Capture the cell that displays the provided text and extract its (x, y) central coordinate. 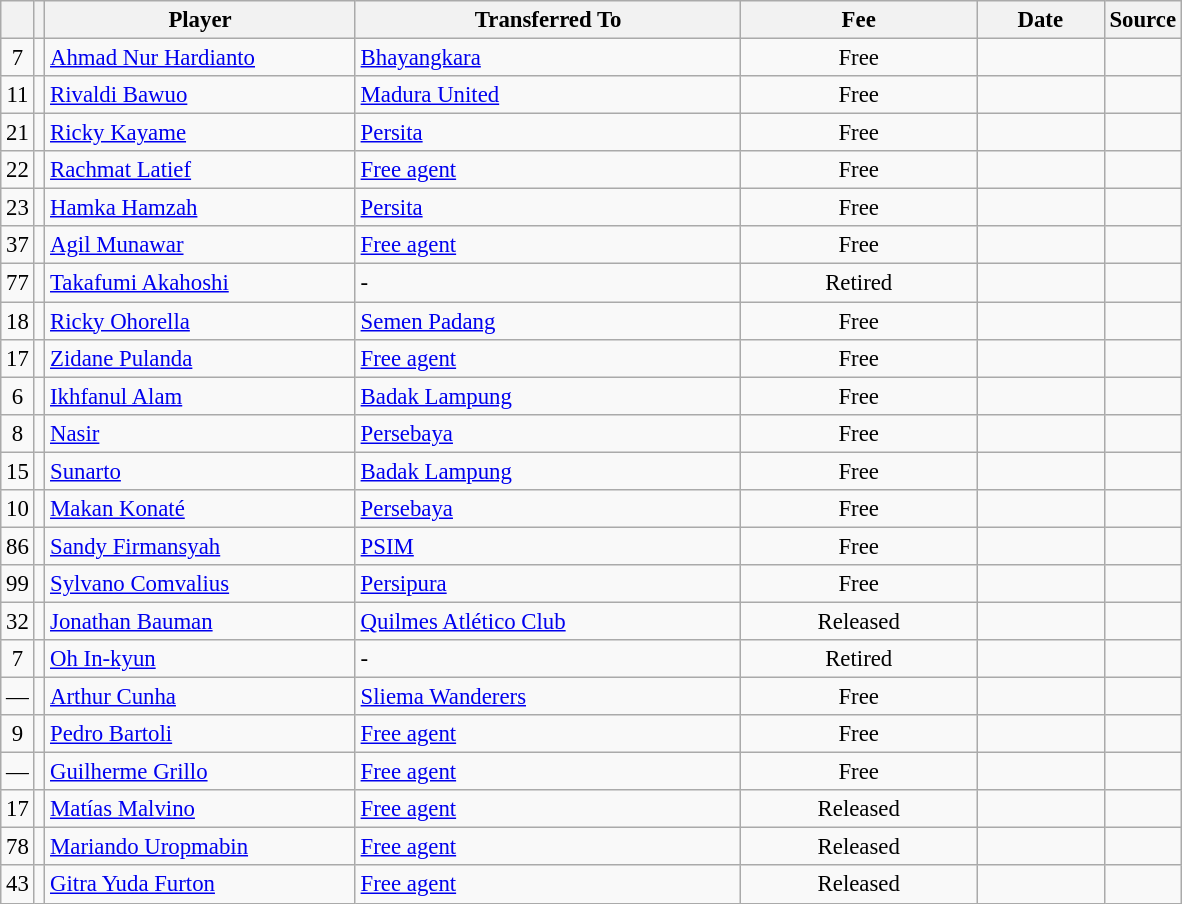
23 (18, 208)
Zidane Pulanda (200, 358)
Oh In-kyun (200, 659)
Gitra Yuda Furton (200, 885)
22 (18, 170)
Makan Konaté (200, 509)
6 (18, 396)
Sliema Wanderers (548, 697)
Pedro Bartoli (200, 734)
Ahmad Nur Hardianto (200, 58)
11 (18, 95)
Matías Malvino (200, 809)
Mariando Uropmabin (200, 847)
78 (18, 847)
Transferred To (548, 20)
32 (18, 621)
Jonathan Bauman (200, 621)
Ikhfanul Alam (200, 396)
Ricky Kayame (200, 133)
15 (18, 471)
99 (18, 584)
Takafumi Akahoshi (200, 283)
37 (18, 245)
PSIM (548, 546)
Source (1142, 20)
Player (200, 20)
Rachmat Latief (200, 170)
Arthur Cunha (200, 697)
43 (18, 885)
Quilmes Atlético Club (548, 621)
8 (18, 433)
21 (18, 133)
Rivaldi Bawuo (200, 95)
Fee (859, 20)
Sandy Firmansyah (200, 546)
9 (18, 734)
Sunarto (200, 471)
86 (18, 546)
Sylvano Comvalius (200, 584)
Date (1040, 20)
Bhayangkara (548, 58)
Madura United (548, 95)
Nasir (200, 433)
Ricky Ohorella (200, 321)
10 (18, 509)
18 (18, 321)
Guilherme Grillo (200, 772)
Semen Padang (548, 321)
77 (18, 283)
Hamka Hamzah (200, 208)
Persipura (548, 584)
Agil Munawar (200, 245)
